From the cell containing the given text, extract its center point as [x, y] coordinate. 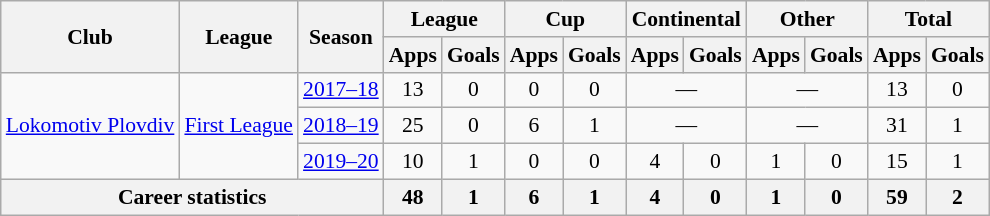
2019–20 [341, 162]
2017–18 [341, 90]
48 [413, 197]
Club [90, 36]
59 [897, 197]
10 [413, 162]
Season [341, 36]
Cup [566, 19]
2 [958, 197]
25 [413, 126]
Career statistics [192, 197]
Other [808, 19]
Total [928, 19]
2018–19 [341, 126]
31 [897, 126]
15 [897, 162]
First League [238, 126]
Continental [686, 19]
Lokomotiv Plovdiv [90, 126]
